Search for the cell housing the specified text and yield its [x, y] center coordinate. 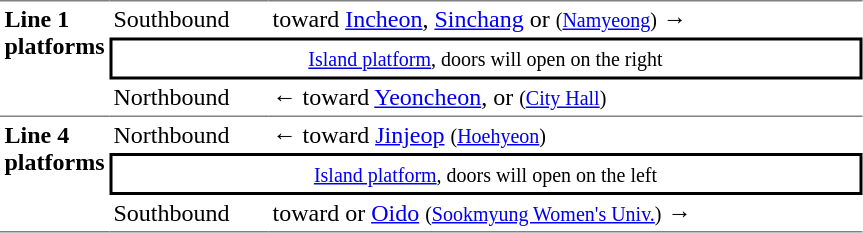
← toward Jinjeop (Hoehyeon) [565, 135]
Line 4 platforms [54, 174]
Island platform, doors will open on the right [486, 59]
Island platform, doors will open on the left [486, 174]
Line 1 platforms [54, 58]
toward Incheon, Sinchang or (Namyeong) → [565, 19]
toward or Oido (Sookmyung Women's Univ.) → [565, 214]
← toward Yeoncheon, or (City Hall) [565, 98]
